Find where the given text appears and provide that cell's center as (x, y) coordinate. 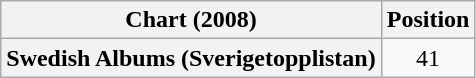
Position (428, 20)
Swedish Albums (Sverigetopplistan) (191, 58)
Chart (2008) (191, 20)
41 (428, 58)
